Provide the (X, Y) coordinate of the cell's center where the given text is located.  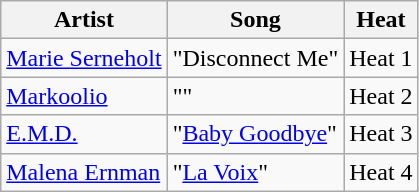
"Disconnect Me" (256, 58)
Malena Ernman (84, 172)
Markoolio (84, 96)
Heat 1 (381, 58)
E.M.D. (84, 134)
Artist (84, 20)
Heat 2 (381, 96)
Heat 4 (381, 172)
"La Voix" (256, 172)
"Baby Goodbye" (256, 134)
Marie Serneholt (84, 58)
Song (256, 20)
"" (256, 96)
Heat 3 (381, 134)
Heat (381, 20)
